Return the [x, y] coordinate for the center point of the cell that contains the specified text.  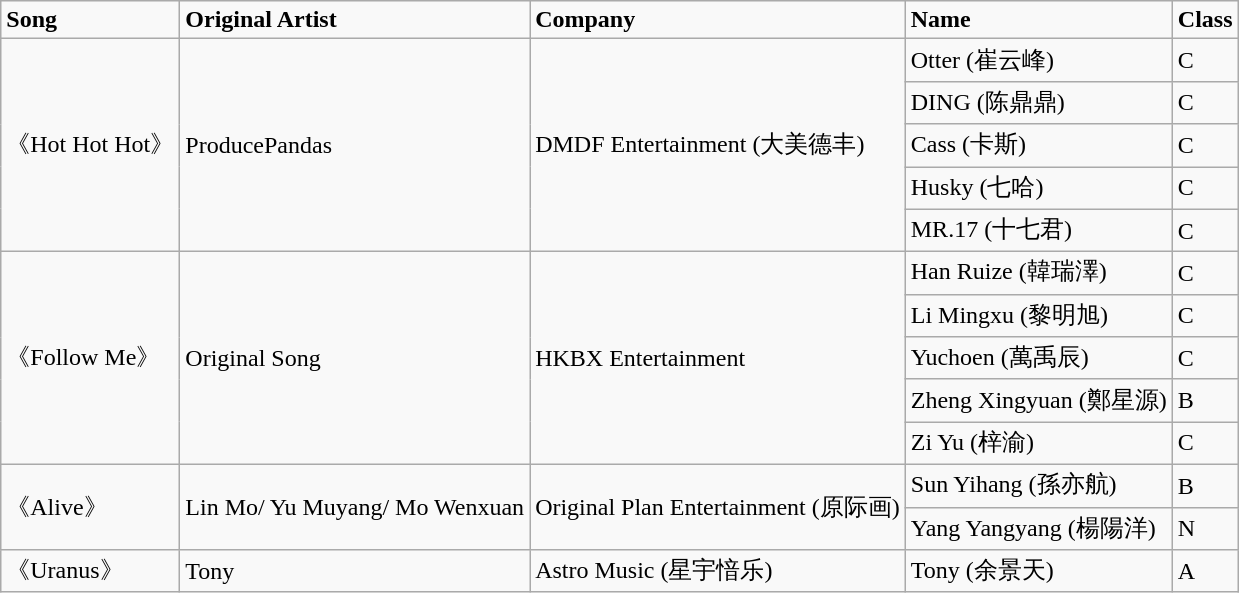
Company [718, 20]
ProducePandas [355, 146]
Husky (七哈) [1038, 188]
Zheng Xingyuan (鄭星源) [1038, 400]
Original Artist [355, 20]
DING (陈鼎鼎) [1038, 102]
《Follow Me》 [90, 358]
Yang Yangyang (楊陽洋) [1038, 528]
Li Mingxu (黎明旭) [1038, 316]
Cass (卡斯) [1038, 146]
《Hot Hot Hot》 [90, 146]
Original Plan Entertainment (原际画) [718, 506]
DMDF Entertainment (大美德丰) [718, 146]
《Uranus》 [90, 572]
MR.17 (十七君) [1038, 230]
Name [1038, 20]
N [1205, 528]
Song [90, 20]
A [1205, 572]
Zi Yu (梓渝) [1038, 444]
Han Ruize (韓瑞澤) [1038, 274]
Sun Yihang (孫亦航) [1038, 486]
Tony [355, 572]
Lin Mo/ Yu Muyang/ Mo Wenxuan [355, 506]
HKBX Entertainment [718, 358]
Original Song [355, 358]
Yuchoen (萬禹辰) [1038, 358]
Astro Music (星宇愔乐) [718, 572]
《Alive》 [90, 506]
Otter (崔云峰) [1038, 60]
Tony (余景天) [1038, 572]
Class [1205, 20]
